Output the (X, Y) coordinate of the center of the cell containing the given text.  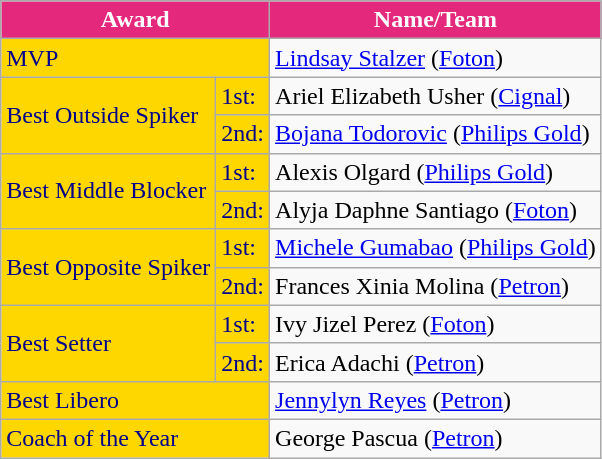
Best Middle Blocker (108, 191)
Bojana Todorovic (Philips Gold) (436, 134)
Best Libero (136, 400)
MVP (136, 58)
Frances Xinia Molina (Petron) (436, 286)
Michele Gumabao (Philips Gold) (436, 248)
Jennylyn Reyes (Petron) (436, 400)
Award (136, 20)
Ariel Elizabeth Usher (Cignal) (436, 96)
Erica Adachi (Petron) (436, 362)
Alexis Olgard (Philips Gold) (436, 172)
Ivy Jizel Perez (Foton) (436, 324)
George Pascua (Petron) (436, 438)
Name/Team (436, 20)
Coach of the Year (136, 438)
Alyja Daphne Santiago (Foton) (436, 210)
Best Opposite Spiker (108, 267)
Best Outside Spiker (108, 115)
Best Setter (108, 343)
Lindsay Stalzer (Foton) (436, 58)
